Determine the (X, Y) coordinate at the center of the cell enclosing the given text.  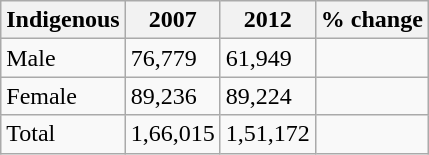
Total (63, 134)
1,51,172 (268, 134)
89,224 (268, 96)
2012 (268, 20)
61,949 (268, 58)
Indigenous (63, 20)
Female (63, 96)
1,66,015 (172, 134)
Male (63, 58)
2007 (172, 20)
76,779 (172, 58)
% change (372, 20)
89,236 (172, 96)
